For the text-containing cell, return its midpoint in [x, y] coordinate format. 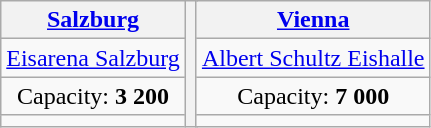
Eisarena Salzburg [94, 58]
Vienna [313, 20]
Salzburg [94, 20]
Capacity: 7 000 [313, 96]
Albert Schultz Eishalle [313, 58]
Capacity: 3 200 [94, 96]
